Locate the cell with the specified text and output its [X, Y] center coordinate. 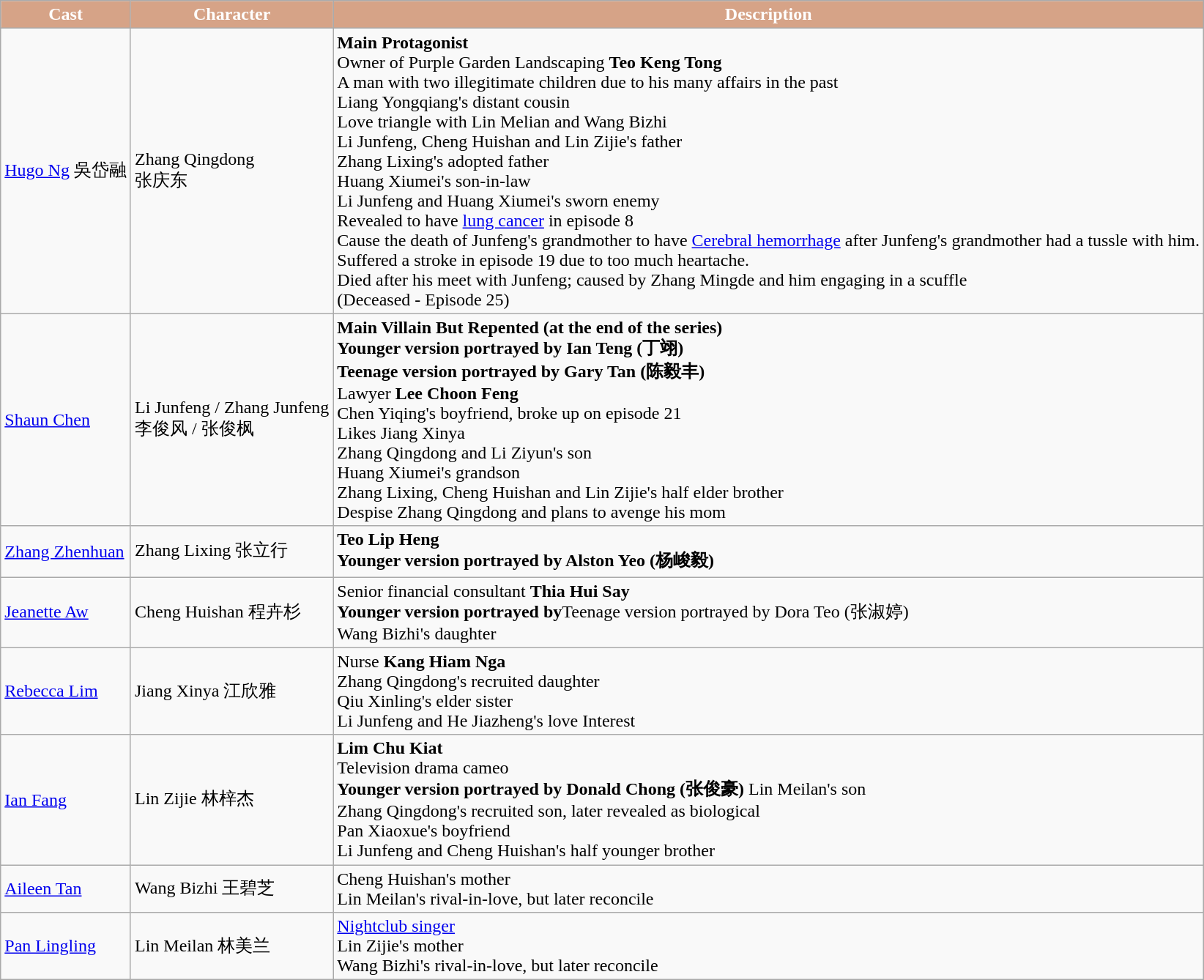
Cast [66, 15]
Wang Bizhi 王碧芝 [231, 889]
Rebecca Lim [66, 691]
Senior financial consultant Thia Hui Say Younger version portrayed byTeenage version portrayed by Dora Teo (张淑婷) Wang Bizhi's daughter [769, 612]
Zhang Zhenhuan [66, 552]
Li Junfeng / Zhang Junfeng 李俊风 / 张俊枫 [231, 420]
Nurse Kang Hiam Nga Zhang Qingdong's recruited daughter Qiu Xinling's elder sister Li Junfeng and He Jiazheng's love Interest [769, 691]
Lin Meilan 林美兰 [231, 946]
Jiang Xinya 江欣雅 [231, 691]
Cheng Huishan 程卉杉 [231, 612]
Teo Lip Heng Younger version portrayed by Alston Yeo (杨峻毅) [769, 552]
Hugo Ng 吳岱融 [66, 171]
Description [769, 15]
Shaun Chen [66, 420]
Character [231, 15]
Ian Fang [66, 800]
Jeanette Aw [66, 612]
Cheng Huishan's mother Lin Meilan's rival-in-love, but later reconcile [769, 889]
Zhang Lixing 张立行 [231, 552]
Pan Lingling [66, 946]
Nightclub singer Lin Zijie's mother Wang Bizhi's rival-in-love, but later reconcile [769, 946]
Zhang Qingdong 张庆东 [231, 171]
Lin Zijie 林梓杰 [231, 800]
Aileen Tan [66, 889]
